Return (x, y) of the center of cell containing provided text 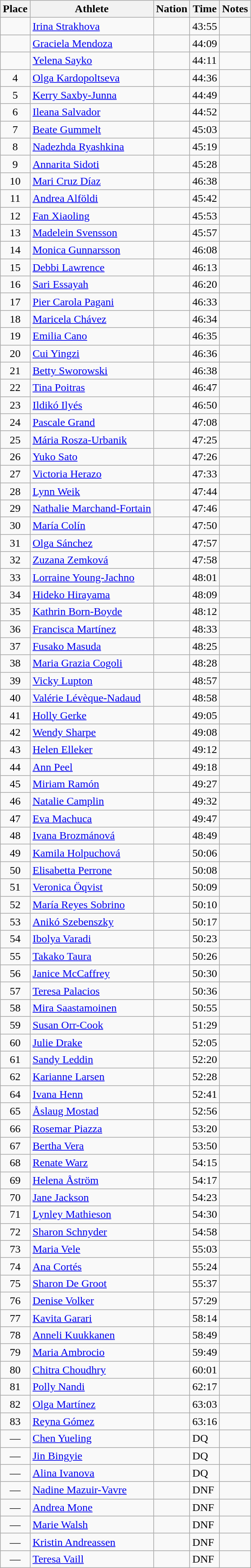
Nadine Mazuir-Vavre (91, 1490)
47:33 (205, 474)
12 (15, 216)
Maria Grazia Cogoli (91, 663)
Cui Yingzi (91, 353)
52:28 (205, 1077)
Yuko Sato (91, 457)
79 (15, 1353)
39 (15, 681)
9 (15, 164)
49:47 (205, 819)
54:30 (205, 1215)
6 (15, 112)
81 (15, 1387)
49:12 (205, 749)
Natalie Camplin (91, 801)
57:29 (205, 1301)
35 (15, 612)
48:01 (205, 577)
43 (15, 749)
47:26 (205, 457)
Veronica Öqvist (91, 887)
45:57 (205, 233)
23 (15, 405)
42 (15, 732)
63:16 (205, 1421)
Annarita Sidoti (91, 164)
71 (15, 1215)
Polly Nandi (91, 1387)
37 (15, 646)
15 (15, 267)
Anikó Szebenszky (91, 922)
Zuzana Zemková (91, 560)
Irina Strakhova (91, 26)
Lynn Weik (91, 491)
34 (15, 595)
46 (15, 801)
Teresa Vaill (91, 1559)
55 (15, 956)
50:10 (205, 905)
Place (15, 9)
Elisabetta Perrone (91, 870)
Emilia Cano (91, 336)
Wendy Sharpe (91, 732)
28 (15, 491)
53:50 (205, 1146)
16 (15, 285)
5 (15, 95)
63:03 (205, 1404)
44:52 (205, 112)
Takako Taura (91, 956)
Kristin Andreassen (91, 1542)
Ileana Salvador (91, 112)
48 (15, 836)
48:25 (205, 646)
50:09 (205, 887)
Victoria Herazo (91, 474)
Olga Martínez (91, 1404)
Helena Åström (91, 1180)
53:20 (205, 1129)
Maria Vele (91, 1249)
52:20 (205, 1060)
44:49 (205, 95)
Sari Essayah (91, 285)
44:36 (205, 78)
73 (15, 1249)
Andrea Alföldi (91, 198)
46:34 (205, 319)
4 (15, 78)
83 (15, 1421)
Ivana Henn (91, 1094)
62:17 (205, 1387)
65 (15, 1111)
50:26 (205, 956)
Nathalie Marchand-Fortain (91, 509)
55:24 (205, 1266)
14 (15, 250)
59 (15, 1025)
46:13 (205, 267)
Denise Volker (91, 1301)
Karianne Larsen (91, 1077)
Olga Kardopoltseva (91, 78)
49:27 (205, 784)
Fan Xiaoling (91, 216)
56 (15, 973)
Marie Walsh (91, 1525)
45:19 (205, 147)
25 (15, 439)
50:17 (205, 922)
49 (15, 853)
51 (15, 887)
43:55 (205, 26)
46:20 (205, 285)
Fusako Masuda (91, 646)
20 (15, 353)
Tina Poitras (91, 388)
Maria Ambrocio (91, 1353)
Graciela Mendoza (91, 43)
46:33 (205, 302)
38 (15, 663)
18 (15, 319)
Jane Jackson (91, 1197)
Teresa Palacios (91, 991)
57 (15, 991)
Olga Sánchez (91, 543)
13 (15, 233)
22 (15, 388)
Reyna Gómez (91, 1421)
Anneli Kuukkanen (91, 1335)
74 (15, 1266)
Nation (171, 9)
60 (15, 1042)
29 (15, 509)
31 (15, 543)
Åslaug Mostad (91, 1111)
58:14 (205, 1318)
Eva Machuca (91, 819)
Ildikó Ilyés (91, 405)
75 (15, 1283)
49:18 (205, 767)
24 (15, 422)
Sharon De Groot (91, 1283)
Mária Rosza-Urbanik (91, 439)
Chen Yueling (91, 1439)
50:55 (205, 1008)
Time (205, 9)
Ann Peel (91, 767)
46:50 (205, 405)
59:49 (205, 1353)
30 (15, 526)
19 (15, 336)
53 (15, 922)
52 (15, 905)
Betty Sworowski (91, 371)
52:05 (205, 1042)
María Reyes Sobrino (91, 905)
78 (15, 1335)
Mira Saastamoinen (91, 1008)
46:08 (205, 250)
Valérie Lévèque-Nadaud (91, 698)
54:58 (205, 1232)
46:36 (205, 353)
46:47 (205, 388)
48:12 (205, 612)
Jin Bingyie (91, 1456)
María Colín (91, 526)
Kathrin Born-Boyde (91, 612)
45:28 (205, 164)
52:41 (205, 1094)
44:11 (205, 61)
54:15 (205, 1163)
50:30 (205, 973)
48:57 (205, 681)
45:53 (205, 216)
Madelein Svensson (91, 233)
32 (15, 560)
61 (15, 1060)
51:29 (205, 1025)
Julie Drake (91, 1042)
47:46 (205, 509)
60:01 (205, 1370)
50:36 (205, 991)
Sandy Leddin (91, 1060)
Pascale Grand (91, 422)
Ibolya Varadi (91, 939)
27 (15, 474)
Athlete (91, 9)
54:23 (205, 1197)
Miriam Ramón (91, 784)
68 (15, 1163)
69 (15, 1180)
50 (15, 870)
Mari Cruz Díaz (91, 181)
47 (15, 819)
Alina Ivanova (91, 1473)
Hideko Hirayama (91, 595)
47:57 (205, 543)
62 (15, 1077)
66 (15, 1129)
47:50 (205, 526)
Pier Carola Pagani (91, 302)
47:58 (205, 560)
46:35 (205, 336)
58 (15, 1008)
Vicky Lupton (91, 681)
Ana Cortés (91, 1266)
48:28 (205, 663)
Holly Gerke (91, 715)
47:25 (205, 439)
48:33 (205, 629)
17 (15, 302)
Andrea Mone (91, 1507)
48:58 (205, 698)
Helen Elleker (91, 749)
40 (15, 698)
Kerry Saxby-Junna (91, 95)
Renate Warz (91, 1163)
48:09 (205, 595)
36 (15, 629)
Maricela Chávez (91, 319)
Rosemar Piazza (91, 1129)
Debbi Lawrence (91, 267)
44:09 (205, 43)
54:17 (205, 1180)
33 (15, 577)
Susan Orr-Cook (91, 1025)
Sharon Schnyder (91, 1232)
Yelena Sayko (91, 61)
Kavita Garari (91, 1318)
70 (15, 1197)
7 (15, 129)
45:03 (205, 129)
58:49 (205, 1335)
55:03 (205, 1249)
Kamila Holpuchová (91, 853)
Nadezhda Ryashkina (91, 147)
49:32 (205, 801)
48:49 (205, 836)
41 (15, 715)
Beate Gummelt (91, 129)
55:37 (205, 1283)
50:23 (205, 939)
45 (15, 784)
21 (15, 371)
45:42 (205, 198)
50:06 (205, 853)
Chitra Choudhry (91, 1370)
8 (15, 147)
80 (15, 1370)
11 (15, 198)
Lynley Mathieson (91, 1215)
82 (15, 1404)
10 (15, 181)
72 (15, 1232)
Bertha Vera (91, 1146)
67 (15, 1146)
Monica Gunnarsson (91, 250)
52:56 (205, 1111)
Janice McCaffrey (91, 973)
47:08 (205, 422)
49:05 (205, 715)
44 (15, 767)
26 (15, 457)
Francisca Martínez (91, 629)
54 (15, 939)
Lorraine Young-Jachno (91, 577)
76 (15, 1301)
49:08 (205, 732)
Ivana Brozmánová (91, 836)
77 (15, 1318)
50:08 (205, 870)
64 (15, 1094)
47:44 (205, 491)
Notes (235, 9)
